Find where the given text appears and provide that cell's center as [X, Y] coordinate. 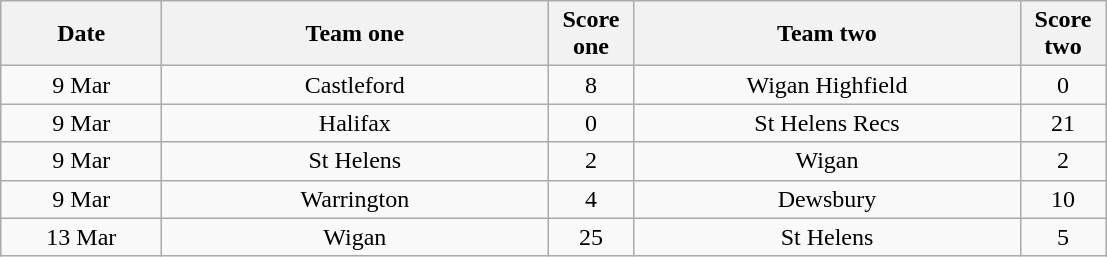
5 [1063, 237]
10 [1063, 199]
Team one [355, 34]
Team two [827, 34]
8 [591, 85]
Score two [1063, 34]
Wigan Highfield [827, 85]
21 [1063, 123]
Dewsbury [827, 199]
Date [82, 34]
Castleford [355, 85]
25 [591, 237]
4 [591, 199]
Score one [591, 34]
Halifax [355, 123]
St Helens Recs [827, 123]
13 Mar [82, 237]
Warrington [355, 199]
